Capture the cell that displays the provided text and extract its [X, Y] central coordinate. 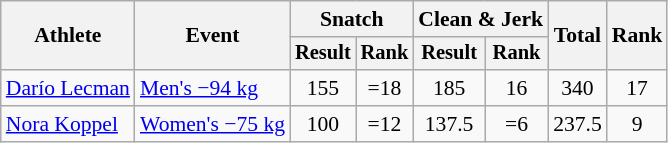
Total [578, 36]
=18 [385, 88]
16 [516, 88]
Clean & Jerk [480, 19]
340 [578, 88]
=12 [385, 124]
Event [212, 36]
=6 [516, 124]
Men's −94 kg [212, 88]
17 [638, 88]
155 [323, 88]
237.5 [578, 124]
Darío Lecman [68, 88]
185 [449, 88]
Women's −75 kg [212, 124]
137.5 [449, 124]
Athlete [68, 36]
9 [638, 124]
100 [323, 124]
Nora Koppel [68, 124]
Snatch [352, 19]
